Search for the cell housing the specified text and yield its (x, y) center coordinate. 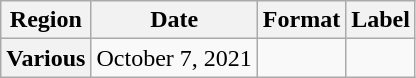
Various (46, 58)
Format (301, 20)
Date (174, 20)
October 7, 2021 (174, 58)
Region (46, 20)
Label (381, 20)
